Capture the cell that displays the provided text and extract its (x, y) central coordinate. 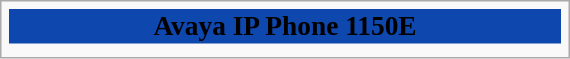
Avaya IP Phone 1150E (285, 26)
